Scan for the cell matching the given text and deliver its (x, y) coordinate at center. 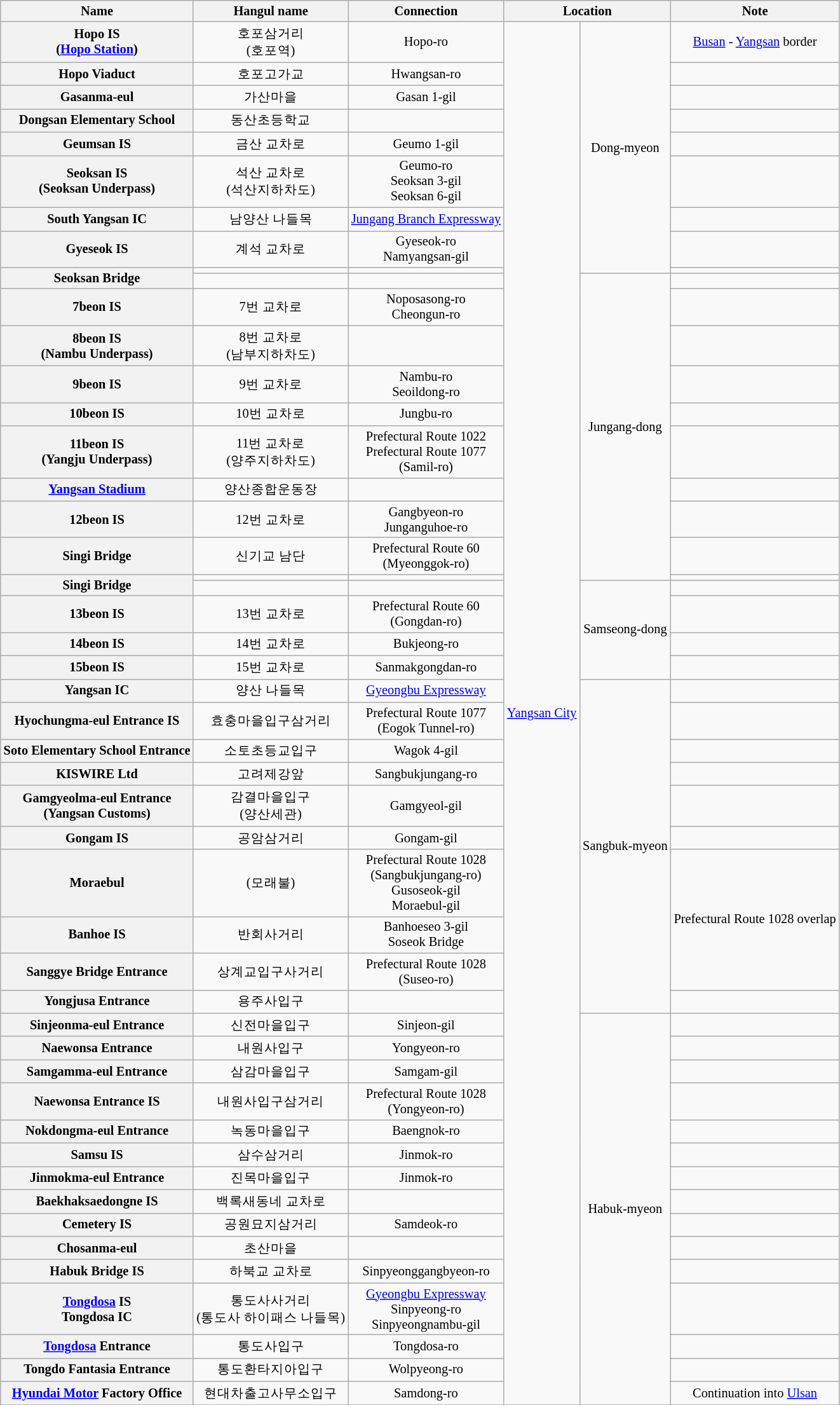
Geumsan IS (97, 144)
Gamgyeolma-eul Entrance(Yangsan Customs) (97, 805)
7beon IS (97, 307)
8번 교차로(남부지하차도) (271, 346)
Hwangsan-ro (426, 74)
Baengnok-ro (426, 1132)
삼수삼거리 (271, 1155)
Busan - Yangsan border (755, 42)
KISWIRE Ltd (97, 774)
14beon IS (97, 643)
Gongam-gil (426, 838)
Hopo IS(Hopo Station) (97, 42)
용주사입구 (271, 1002)
양산 나들목 (271, 690)
Prefectural Route 60(Myeonggok-ro) (426, 556)
Soto Elementary School Entrance (97, 750)
가산마을 (271, 97)
Samgamma-eul Entrance (97, 1072)
Sanggye Bridge Entrance (97, 971)
Geumo 1-gil (426, 144)
Prefectural Route 1028 overlap (755, 919)
백록새동네 교차로 (271, 1202)
Prefectural Route 1022Prefectural Route 1077(Samil-ro) (426, 452)
감결마을입구(양산세관) (271, 805)
Naewonsa Entrance (97, 1048)
Jinmokma-eul Entrance (97, 1177)
Habuk-myeon (625, 1209)
Sinjeon-gil (426, 1025)
Tongdo Fantasia Entrance (97, 1369)
Gamgyeol-gil (426, 805)
Cemetery IS (97, 1224)
9번 교차로 (271, 384)
Jungang Branch Expressway (426, 219)
Wagok 4-gil (426, 750)
신기교 남단 (271, 556)
통도사입구 (271, 1347)
Gongam IS (97, 838)
Noposasong-roCheongun-ro (426, 307)
Prefectural Route 1028(Sangbukjungang-ro)Gusoseok-gilMoraebul-gil (426, 883)
Yangsan City (541, 713)
Connection (426, 11)
13번 교차로 (271, 614)
Bukjeong-ro (426, 643)
Samgam-gil (426, 1072)
Wolpyeong-ro (426, 1369)
초산마을 (271, 1247)
통도사사거리(통도사 하이패스 나들목) (271, 1309)
Tongdosa ISTongdosa IC (97, 1309)
현대차출고사무소입구 (271, 1394)
15beon IS (97, 668)
Continuation into Ulsan (755, 1394)
신전마을입구 (271, 1025)
계석 교차로 (271, 249)
12번 교차로 (271, 519)
Yangsan Stadium (97, 490)
Seoksan IS(Seoksan Underpass) (97, 181)
13beon IS (97, 614)
하북교 교차로 (271, 1271)
Nambu-roSeoildong-ro (426, 384)
Gasan 1-gil (426, 97)
석산 교차로(석산지하차도) (271, 181)
진목마을입구 (271, 1177)
녹동마을입구 (271, 1132)
Jungang-dong (625, 427)
(모래불) (271, 883)
Gyeseok-roNamyangsan-gil (426, 249)
Banhoeseo 3-gilSoseok Bridge (426, 935)
Tongdosa Entrance (97, 1347)
Moraebul (97, 883)
양산종합운동장 (271, 490)
공원묘지삼거리 (271, 1224)
10beon IS (97, 415)
Prefectural Route 1028(Suseo-ro) (426, 971)
Yangsan IC (97, 690)
Samdong-ro (426, 1394)
Gyeongbu ExpresswaySinpyeong-roSinpyeongnambu-gil (426, 1309)
Yongjusa Entrance (97, 1002)
Baekhaksaedongne IS (97, 1202)
Gyeseok IS (97, 249)
15번 교차로 (271, 668)
Hangul name (271, 11)
Sangbuk-myeon (625, 846)
Note (755, 11)
Yongyeon-ro (426, 1048)
Chosanma-eul (97, 1247)
고려제강앞 (271, 774)
내원사입구 (271, 1048)
반회사거리 (271, 935)
상계교입구사거리 (271, 971)
11번 교차로(양주지하차도) (271, 452)
Jungbu-ro (426, 415)
Samseong-dong (625, 629)
7번 교차로 (271, 307)
14번 교차로 (271, 643)
Gasanma-eul (97, 97)
Hyochungma-eul Entrance IS (97, 720)
내원사입구삼거리 (271, 1101)
Seoksan Bridge (97, 278)
8beon IS(Nambu Underpass) (97, 346)
Geumo-roSeoksan 3-gilSeoksan 6-gil (426, 181)
Tongdosa-ro (426, 1347)
Banhoe IS (97, 935)
Hopo Viaduct (97, 74)
Hyundai Motor Factory Office (97, 1394)
Habuk Bridge IS (97, 1271)
Name (97, 11)
Samdeok-ro (426, 1224)
12beon IS (97, 519)
Dongsan Elementary School (97, 121)
Prefectural Route 1028(Yongyeon-ro) (426, 1101)
Sangbukjungang-ro (426, 774)
동산초등학교 (271, 121)
Hopo-ro (426, 42)
Prefectural Route 1077(Eogok Tunnel-ro) (426, 720)
Dong-myeon (625, 147)
10번 교차로 (271, 415)
Sinjeonma-eul Entrance (97, 1025)
호포고가교 (271, 74)
남양산 나들목 (271, 219)
Sinpyeonggangbyeon-ro (426, 1271)
통도환타지아입구 (271, 1369)
Gyeongbu Expressway (426, 690)
South Yangsan IC (97, 219)
Samsu IS (97, 1155)
Gangbyeon-roJunganguhoe-ro (426, 519)
Naewonsa Entrance IS (97, 1101)
효충마을입구삼거리 (271, 720)
Sanmakgongdan-ro (426, 668)
11beon IS(Yangju Underpass) (97, 452)
금산 교차로 (271, 144)
삼감마을입구 (271, 1072)
Prefectural Route 60(Gongdan-ro) (426, 614)
공암삼거리 (271, 838)
Nokdongma-eul Entrance (97, 1132)
9beon IS (97, 384)
호포삼거리(호포역) (271, 42)
소토초등교입구 (271, 750)
Location (587, 11)
